Find where the given text appears and provide that cell's center as [X, Y] coordinate. 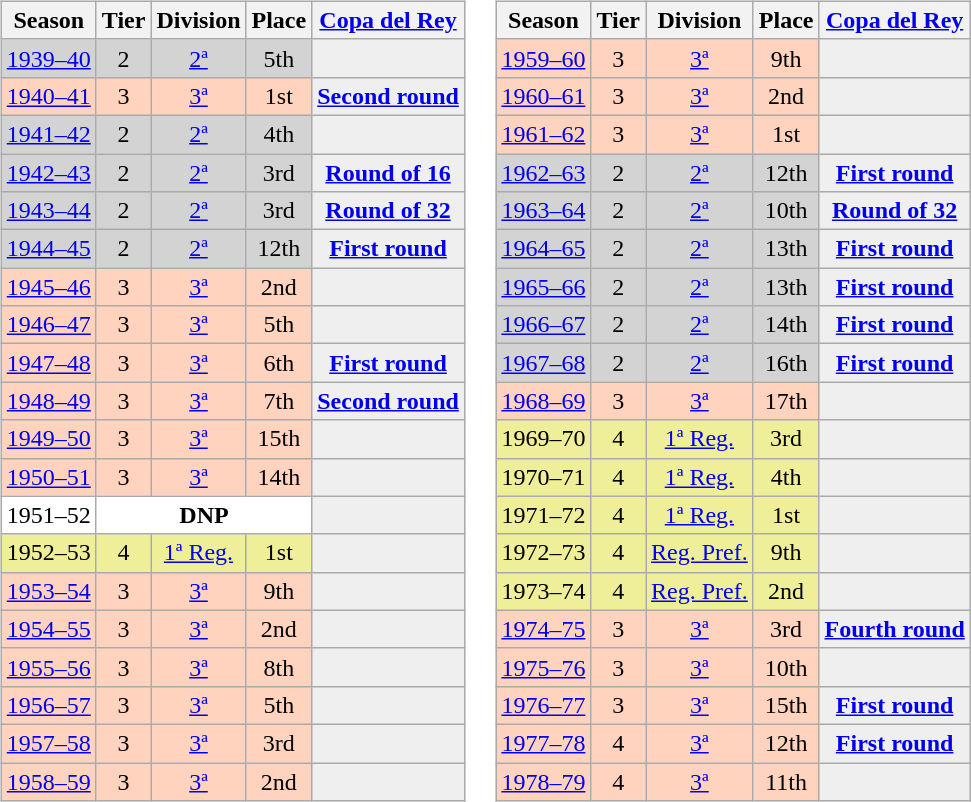
1953–54 [48, 591]
1965–66 [544, 287]
8th [279, 667]
1961–62 [544, 134]
1963–64 [544, 211]
1939–40 [48, 58]
1958–59 [48, 781]
1948–49 [48, 401]
1955–56 [48, 667]
1969–70 [544, 439]
1946–47 [48, 325]
1949–50 [48, 439]
17th [786, 401]
16th [786, 363]
1951–52 [48, 515]
1966–67 [544, 325]
1970–71 [544, 477]
1973–74 [544, 591]
1975–76 [544, 667]
Round of 16 [388, 173]
1952–53 [48, 553]
DNP [204, 515]
1977–78 [544, 743]
1968–69 [544, 401]
1956–57 [48, 705]
1941–42 [48, 134]
7th [279, 401]
11th [786, 781]
Fourth round [894, 629]
1944–45 [48, 249]
1964–65 [544, 249]
1978–79 [544, 781]
1945–46 [48, 287]
1940–41 [48, 96]
1971–72 [544, 515]
1976–77 [544, 705]
1962–63 [544, 173]
1959–60 [544, 58]
1974–75 [544, 629]
1957–58 [48, 743]
1947–48 [48, 363]
1943–44 [48, 211]
1942–43 [48, 173]
6th [279, 363]
1960–61 [544, 96]
1950–51 [48, 477]
1972–73 [544, 553]
1967–68 [544, 363]
1954–55 [48, 629]
